Pinpoint the cell where the given text exists, returning its [x, y] midpoint coordinate. 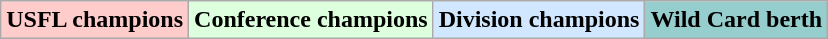
Division champions [539, 20]
Conference champions [312, 20]
USFL champions [95, 20]
Wild Card berth [736, 20]
